Extract the (X, Y) coordinate from the center of the cell holding the provided text.  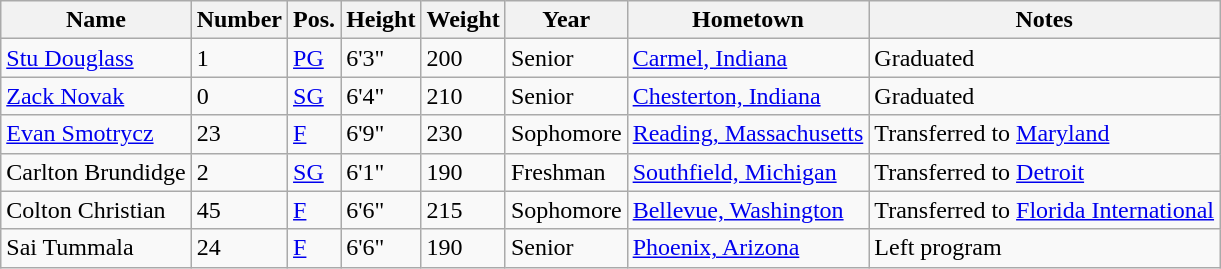
6'3" (381, 58)
Weight (463, 20)
Colton Christian (96, 210)
Year (566, 20)
Reading, Massachusetts (748, 134)
Freshman (566, 172)
Notes (1044, 20)
Phoenix, Arizona (748, 248)
Southfield, Michigan (748, 172)
6'1" (381, 172)
Sai Tummala (96, 248)
230 (463, 134)
200 (463, 58)
Height (381, 20)
Evan Smotrycz (96, 134)
45 (239, 210)
Number (239, 20)
1 (239, 58)
24 (239, 248)
Zack Novak (96, 96)
Name (96, 20)
Transferred to Florida International (1044, 210)
Carmel, Indiana (748, 58)
210 (463, 96)
6'9" (381, 134)
6'4" (381, 96)
Stu Douglass (96, 58)
Transferred to Detroit (1044, 172)
Left program (1044, 248)
215 (463, 210)
2 (239, 172)
23 (239, 134)
Chesterton, Indiana (748, 96)
0 (239, 96)
Transferred to Maryland (1044, 134)
Hometown (748, 20)
PG (314, 58)
Carlton Brundidge (96, 172)
Bellevue, Washington (748, 210)
Pos. (314, 20)
